Return the (X, Y) coordinate for the center point of the cell that contains the specified text.  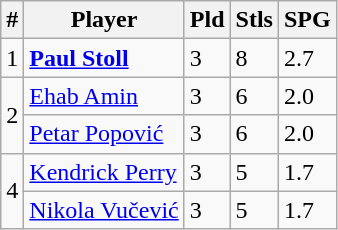
2.7 (307, 58)
Stls (254, 20)
Player (104, 20)
Ehab Amin (104, 96)
Pld (207, 20)
Kendrick Perry (104, 172)
Nikola Vučević (104, 210)
SPG (307, 20)
# (12, 20)
4 (12, 191)
1 (12, 58)
Petar Popović (104, 134)
Paul Stoll (104, 58)
8 (254, 58)
2 (12, 115)
